Identify which cell holds the provided text, then report its (X, Y) central coordinate. 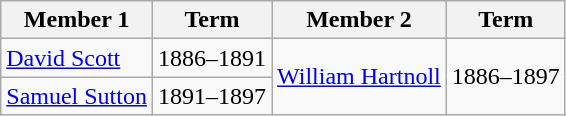
David Scott (77, 58)
Member 2 (360, 20)
Member 1 (77, 20)
1886–1897 (506, 77)
Samuel Sutton (77, 96)
William Hartnoll (360, 77)
1886–1891 (212, 58)
1891–1897 (212, 96)
